Return the (X, Y) coordinate for the center point of the cell that contains the specified text.  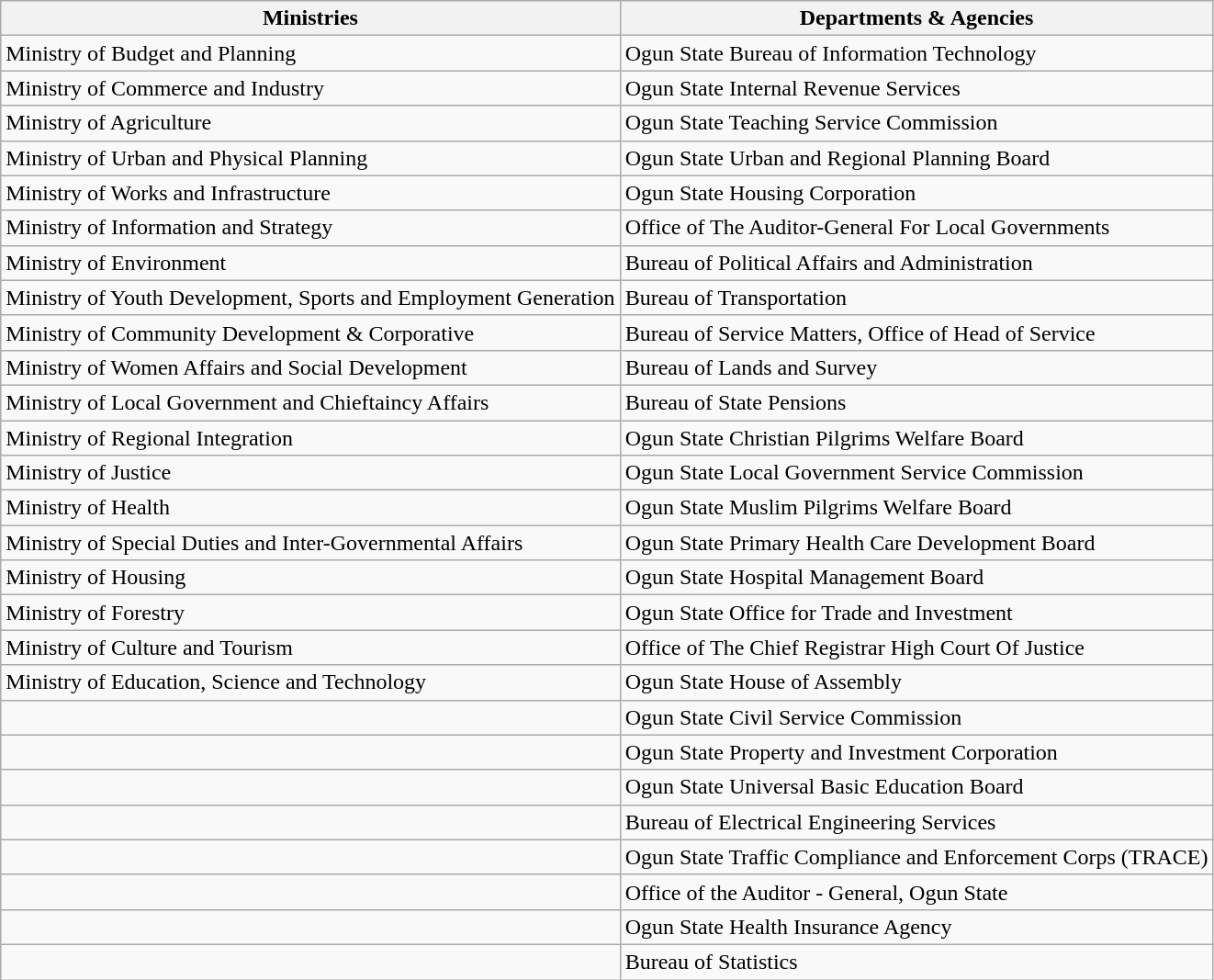
Ministry of Information and Strategy (310, 228)
Ogun State Internal Revenue Services (916, 88)
Ministry of Commerce and Industry (310, 88)
Ministry of Education, Science and Technology (310, 682)
Ogun State Office for Trade and Investment (916, 613)
Ministry of Forestry (310, 613)
Bureau of Transportation (916, 298)
Office of the Auditor - General, Ogun State (916, 892)
Ministry of Youth Development, Sports and Employment Generation (310, 298)
Ogun State Christian Pilgrims Welfare Board (916, 438)
Ministry of Women Affairs and Social Development (310, 367)
Ministry of Agriculture (310, 123)
Ministry of Urban and Physical Planning (310, 158)
Ministry of Works and Infrastructure (310, 193)
Office of The Chief Registrar High Court Of Justice (916, 648)
Bureau of Electrical Engineering Services (916, 822)
Ogun State Universal Basic Education Board (916, 787)
Ministry of Budget and Planning (310, 53)
Ministry of Environment (310, 263)
Ogun State Local Government Service Commission (916, 473)
Ogun State Urban and Regional Planning Board (916, 158)
Ministry of Health (310, 508)
Departments & Agencies (916, 18)
Ogun State Health Insurance Agency (916, 927)
Ministry of Culture and Tourism (310, 648)
Bureau of State Pensions (916, 402)
Office of The Auditor-General For Local Governments (916, 228)
Ogun State Bureau of Information Technology (916, 53)
Ogun State Housing Corporation (916, 193)
Bureau of Service Matters, Office of Head of Service (916, 332)
Ministry of Local Government and Chieftaincy Affairs (310, 402)
Ministry of Justice (310, 473)
Ministry of Community Development & Corporative (310, 332)
Ogun State Primary Health Care Development Board (916, 543)
Ogun State Muslim Pilgrims Welfare Board (916, 508)
Ogun State Property and Investment Corporation (916, 752)
Ministries (310, 18)
Ogun State House of Assembly (916, 682)
Bureau of Statistics (916, 962)
Bureau of Political Affairs and Administration (916, 263)
Ministry of Housing (310, 578)
Ogun State Traffic Compliance and Enforcement Corps (TRACE) (916, 857)
Bureau of Lands and Survey (916, 367)
Ministry of Special Duties and Inter-Governmental Affairs (310, 543)
Ogun State Civil Service Commission (916, 717)
Ogun State Teaching Service Commission (916, 123)
Ministry of Regional Integration (310, 438)
Ogun State Hospital Management Board (916, 578)
